Capture the cell that displays the provided text and extract its [X, Y] central coordinate. 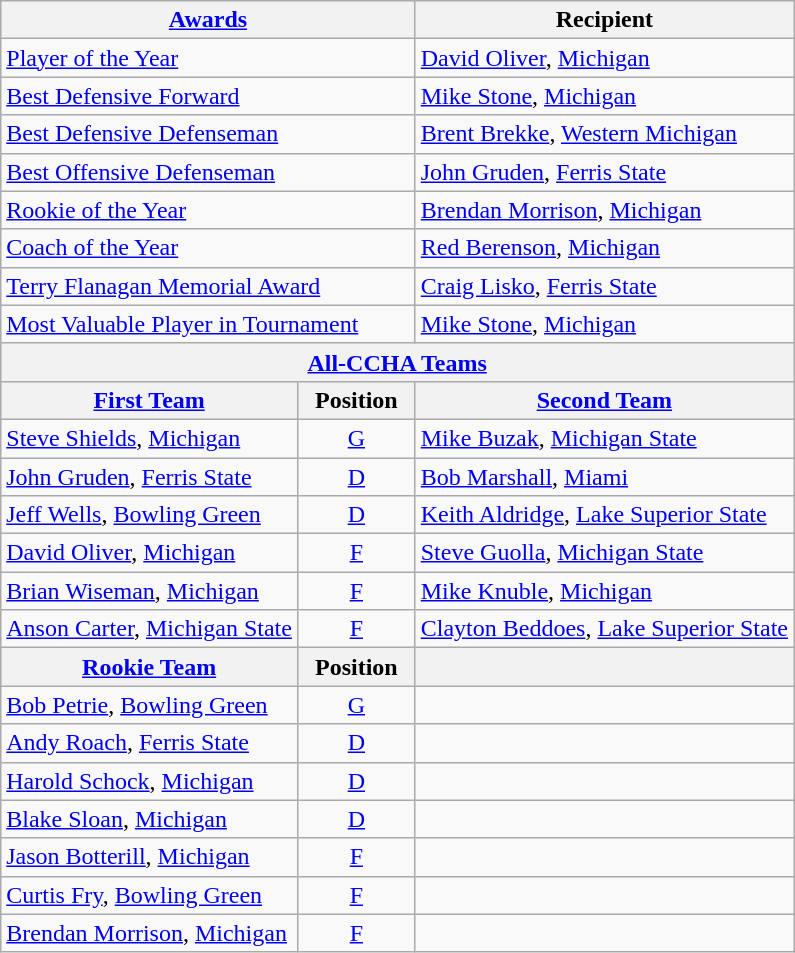
Awards [208, 20]
Steve Shields, Michigan [150, 438]
Brian Wiseman, Michigan [150, 591]
Jason Botterill, Michigan [150, 857]
Terry Flanagan Memorial Award [208, 286]
Rookie Team [150, 667]
Most Valuable Player in Tournament [208, 324]
Best Defensive Defenseman [208, 134]
Anson Carter, Michigan State [150, 629]
Keith Aldridge, Lake Superior State [604, 515]
Player of the Year [208, 58]
Bob Marshall, Miami [604, 477]
Second Team [604, 400]
All-CCHA Teams [398, 362]
Craig Lisko, Ferris State [604, 286]
Coach of the Year [208, 248]
Bob Petrie, Bowling Green [150, 705]
Curtis Fry, Bowling Green [150, 895]
Rookie of the Year [208, 210]
Clayton Beddoes, Lake Superior State [604, 629]
Mike Buzak, Michigan State [604, 438]
Brent Brekke, Western Michigan [604, 134]
Best Defensive Forward [208, 96]
Jeff Wells, Bowling Green [150, 515]
Blake Sloan, Michigan [150, 819]
Harold Schock, Michigan [150, 781]
Recipient [604, 20]
Andy Roach, Ferris State [150, 743]
First Team [150, 400]
Best Offensive Defenseman [208, 172]
Steve Guolla, Michigan State [604, 553]
Mike Knuble, Michigan [604, 591]
Red Berenson, Michigan [604, 248]
